Detect which cell encompasses the target text, then output its [X, Y] center coordinate. 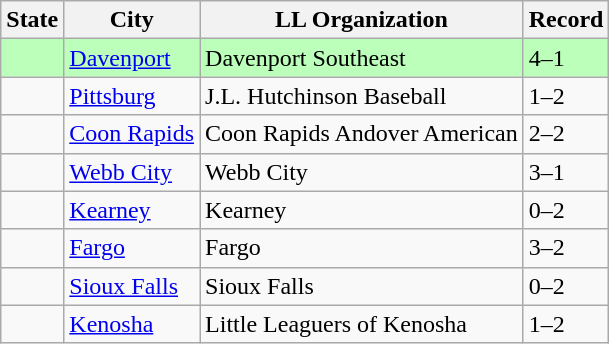
LL Organization [362, 20]
4–1 [566, 58]
City [132, 20]
3–1 [566, 172]
Pittsburg [132, 96]
3–2 [566, 248]
Record [566, 20]
Davenport Southeast [362, 58]
Davenport [132, 58]
2–2 [566, 134]
Little Leaguers of Kenosha [362, 324]
Coon Rapids [132, 134]
State [32, 20]
J.L. Hutchinson Baseball [362, 96]
Kenosha [132, 324]
Coon Rapids Andover American [362, 134]
